Return the (X, Y) coordinate for the center point of the cell that contains the specified text.  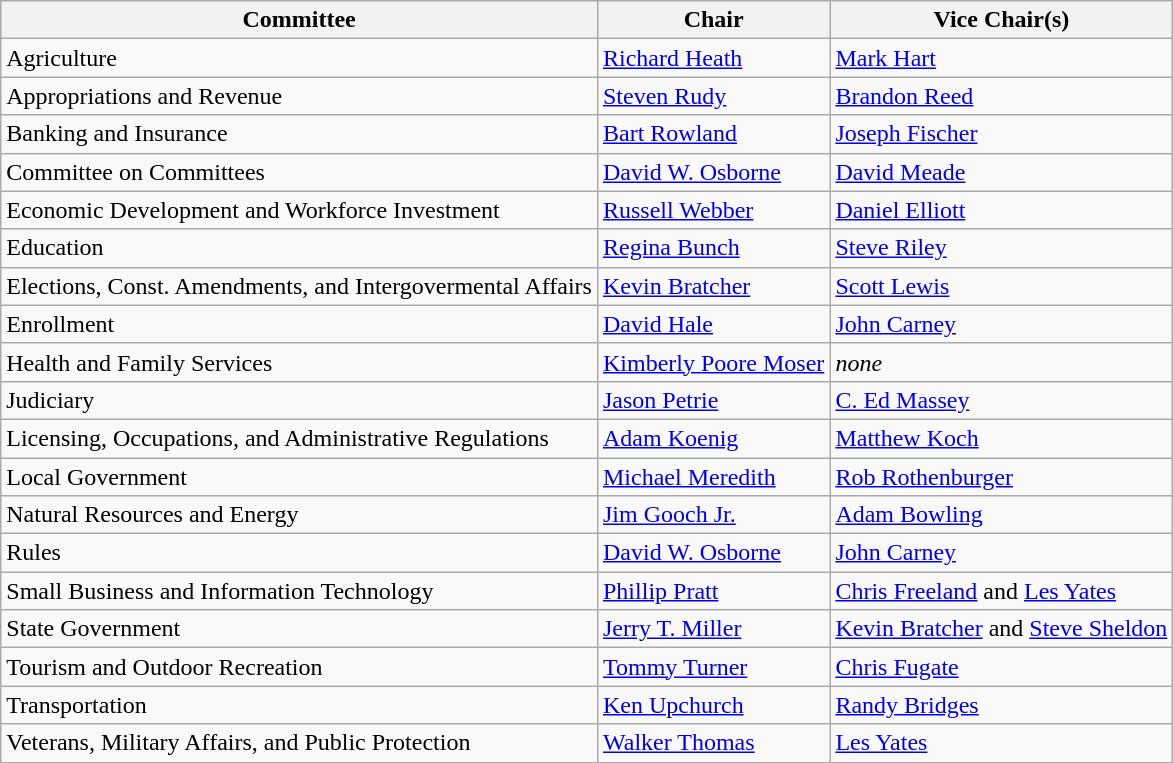
Walker Thomas (713, 743)
Economic Development and Workforce Investment (300, 210)
Chris Freeland and Les Yates (1002, 591)
Health and Family Services (300, 362)
Education (300, 248)
Adam Koenig (713, 438)
Jerry T. Miller (713, 629)
Elections, Const. Amendments, and Intergovermental Affairs (300, 286)
Judiciary (300, 400)
Ken Upchurch (713, 705)
Chair (713, 20)
Natural Resources and Energy (300, 515)
Local Government (300, 477)
Phillip Pratt (713, 591)
Tommy Turner (713, 667)
Vice Chair(s) (1002, 20)
Committee on Committees (300, 172)
Regina Bunch (713, 248)
Enrollment (300, 324)
Licensing, Occupations, and Administrative Regulations (300, 438)
none (1002, 362)
Small Business and Information Technology (300, 591)
Russell Webber (713, 210)
Kevin Bratcher and Steve Sheldon (1002, 629)
State Government (300, 629)
Veterans, Military Affairs, and Public Protection (300, 743)
Transportation (300, 705)
Agriculture (300, 58)
Randy Bridges (1002, 705)
David Meade (1002, 172)
Steve Riley (1002, 248)
Mark Hart (1002, 58)
Adam Bowling (1002, 515)
Jim Gooch Jr. (713, 515)
Jason Petrie (713, 400)
Chris Fugate (1002, 667)
Joseph Fischer (1002, 134)
Les Yates (1002, 743)
Bart Rowland (713, 134)
Matthew Koch (1002, 438)
Rules (300, 553)
Steven Rudy (713, 96)
Brandon Reed (1002, 96)
Appropriations and Revenue (300, 96)
Scott Lewis (1002, 286)
C. Ed Massey (1002, 400)
Michael Meredith (713, 477)
Tourism and Outdoor Recreation (300, 667)
Rob Rothenburger (1002, 477)
Committee (300, 20)
Daniel Elliott (1002, 210)
Banking and Insurance (300, 134)
Kimberly Poore Moser (713, 362)
David Hale (713, 324)
Richard Heath (713, 58)
Kevin Bratcher (713, 286)
